Pinpoint the cell where the given text exists, returning its (X, Y) midpoint coordinate. 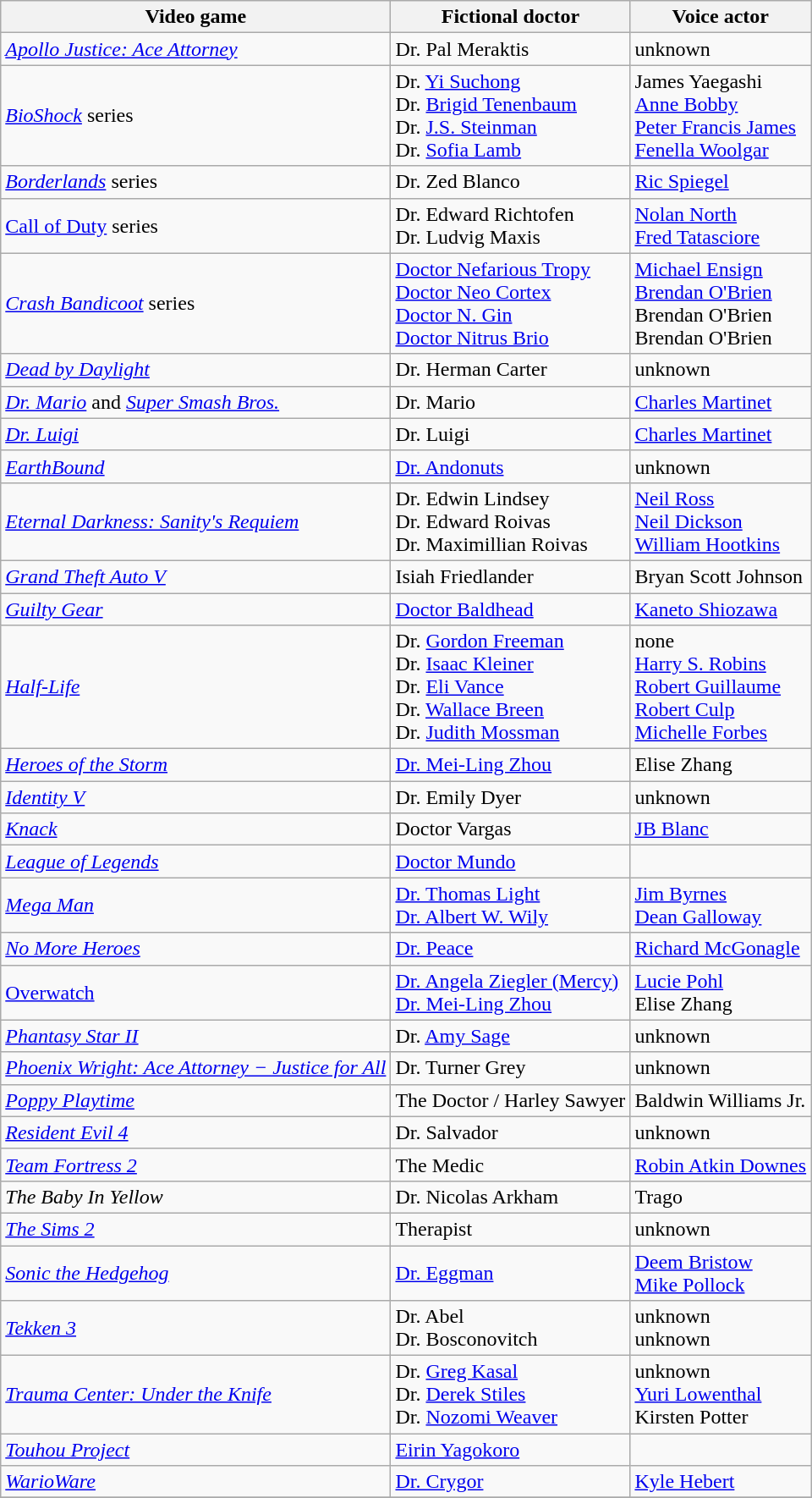
Dr. Angela Ziegler (Mercy)Dr. Mei-Ling Zhou (511, 992)
Phantasy Star II (196, 1036)
Kaneto Shiozawa (721, 609)
Voice actor (721, 17)
Guilty Gear (196, 609)
Dr. Thomas LightDr. Albert W. Wily (511, 906)
Dr. Mario and Super Smash Bros. (196, 402)
Crash Bandicoot series (196, 303)
Dr. Nicolas Arkham (511, 1197)
Tekken 3 (196, 1329)
Dr. Mario (511, 402)
Dr. Yi SuchongDr. Brigid TenenbaumDr. J.S. SteinmanDr. Sofia Lamb (511, 115)
Identity V (196, 797)
Phoenix Wright: Ace Attorney − Justice for All (196, 1068)
Dr. Greg KasalDr. Derek StilesDr. Nozomi Weaver (511, 1395)
Touhou Project (196, 1450)
Dr. Edwin LindseyDr. Edward RoivasDr. Maximillian Roivas (511, 521)
Dead by Daylight (196, 370)
Dr. Edward RichtofenDr. Ludvig Maxis (511, 225)
Call of Duty series (196, 225)
unknownYuri LowenthalKirsten Potter (721, 1395)
Deem BristowMike Pollock (721, 1273)
EarthBound (196, 466)
noneHarry S. RobinsRobert GuillaumeRobert CulpMichelle Forbes (721, 687)
Lucie PohlElise Zhang (721, 992)
Eternal Darkness: Sanity's Requiem (196, 521)
BioShock series (196, 115)
The Medic (511, 1165)
Resident Evil 4 (196, 1132)
unknown unknown (721, 1329)
Isiah Friedlander (511, 576)
Neil RossNeil DicksonWilliam Hootkins (721, 521)
Dr. Zed Blanco (511, 182)
Grand Theft Auto V (196, 576)
Dr. Crygor (511, 1482)
Jim ByrnesDean Galloway (721, 906)
No More Heroes (196, 949)
Kyle Hebert (721, 1482)
Ric Spiegel (721, 182)
Dr. Salvador (511, 1132)
Therapist (511, 1229)
The Baby In Yellow (196, 1197)
The Sims 2 (196, 1229)
Dr. Gordon FreemanDr. Isaac KleinerDr. Eli VanceDr. Wallace BreenDr. Judith Mossman (511, 687)
Heroes of the Storm (196, 765)
Half-Life (196, 687)
The Doctor / Harley Sawyer (511, 1100)
Doctor Nefarious TropyDoctor Neo CortexDoctor N. GinDoctor Nitrus Brio (511, 303)
Dr. Mei-Ling Zhou (511, 765)
Dr. Eggman (511, 1273)
Video game (196, 17)
Doctor Mundo (511, 862)
Borderlands series (196, 182)
Trauma Center: Under the Knife (196, 1395)
Dr. Herman Carter (511, 370)
Poppy Playtime (196, 1100)
Robin Atkin Downes (721, 1165)
Doctor Vargas (511, 829)
Sonic the Hedgehog (196, 1273)
Doctor Baldhead (511, 609)
JB Blanc (721, 829)
Knack (196, 829)
Fictional doctor (511, 17)
Mega Man (196, 906)
Overwatch (196, 992)
Dr. Emily Dyer (511, 797)
League of Legends (196, 862)
Dr. Turner Grey (511, 1068)
James YaegashiAnne BobbyPeter Francis JamesFenella Woolgar (721, 115)
Team Fortress 2 (196, 1165)
Elise Zhang (721, 765)
Dr. Peace (511, 949)
Dr. Andonuts (511, 466)
Dr. Abel Dr. Bosconovitch (511, 1329)
WarioWare (196, 1482)
Bryan Scott Johnson (721, 576)
Baldwin Williams Jr. (721, 1100)
Richard McGonagle (721, 949)
Trago (721, 1197)
Apollo Justice: Ace Attorney (196, 49)
Eirin Yagokoro (511, 1450)
Nolan NorthFred Tatasciore (721, 225)
Dr. Amy Sage (511, 1036)
Dr. Pal Meraktis (511, 49)
Michael EnsignBrendan O'BrienBrendan O'BrienBrendan O'Brien (721, 303)
